Output the [x, y] coordinate of the center of the cell containing the given text.  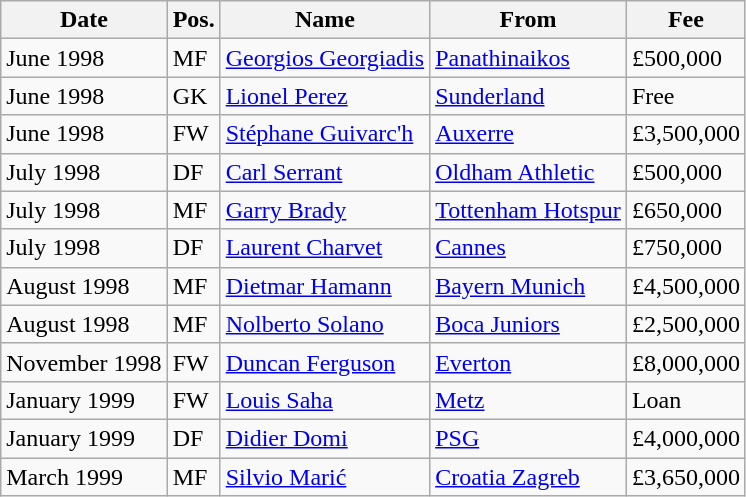
Georgios Georgiadis [324, 58]
Date [84, 20]
GK [194, 96]
Loan [686, 400]
Laurent Charvet [324, 248]
Panathinaikos [528, 58]
Louis Saha [324, 400]
PSG [528, 438]
Tottenham Hotspur [528, 210]
Didier Domi [324, 438]
£4,000,000 [686, 438]
Bayern Munich [528, 286]
Boca Juniors [528, 324]
Garry Brady [324, 210]
Name [324, 20]
Everton [528, 362]
Metz [528, 400]
Nolberto Solano [324, 324]
£8,000,000 [686, 362]
Dietmar Hamann [324, 286]
£4,500,000 [686, 286]
Fee [686, 20]
£2,500,000 [686, 324]
From [528, 20]
£3,650,000 [686, 477]
Silvio Marić [324, 477]
£650,000 [686, 210]
Cannes [528, 248]
£750,000 [686, 248]
Lionel Perez [324, 96]
Pos. [194, 20]
Stéphane Guivarc'h [324, 134]
November 1998 [84, 362]
Free [686, 96]
Duncan Ferguson [324, 362]
Sunderland [528, 96]
Croatia Zagreb [528, 477]
Auxerre [528, 134]
March 1999 [84, 477]
£3,500,000 [686, 134]
Carl Serrant [324, 172]
Oldham Athletic [528, 172]
